Detect which cell encompasses the target text, then output its (X, Y) center coordinate. 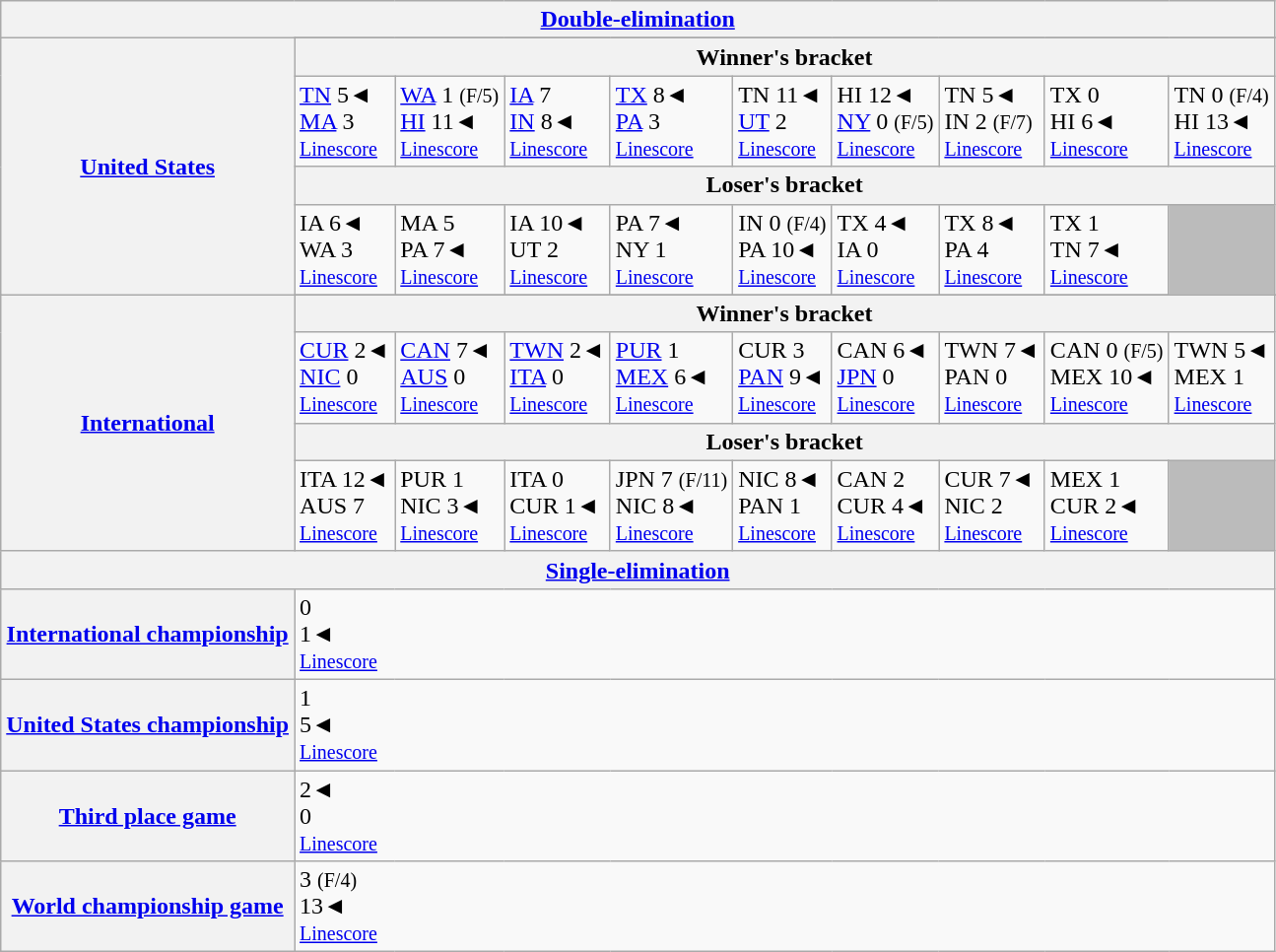
ITA 0 CUR 1◄Linescore (558, 506)
Double-elimination (638, 20)
CAN 0 (F/5) MEX 10◄Linescore (1107, 377)
United States championship (148, 724)
MEX 1 CUR 2◄Linescore (1107, 506)
PUR 1 MEX 6◄Linescore (671, 377)
0 1◄Linescore (784, 634)
3 (F/4) 13◄Linescore (784, 907)
TX 8◄ PA 4Linescore (991, 249)
TWN 7◄ PAN 0Linescore (991, 377)
TX 4◄ IA 0Linescore (885, 249)
ITA 12◄ AUS 7Linescore (345, 506)
IA 7 IN 8◄Linescore (558, 121)
World championship game (148, 907)
IA 10◄ UT 2Linescore (558, 249)
CUR 2◄ NIC 0Linescore (345, 377)
HI 12◄ NY 0 (F/5)Linescore (885, 121)
Third place game (148, 816)
CUR 3 PAN 9◄Linescore (782, 377)
PA 7◄ NY 1Linescore (671, 249)
CUR 7◄ NIC 2Linescore (991, 506)
CAN 2 CUR 4◄Linescore (885, 506)
2◄ 0Linescore (784, 816)
TX 0 HI 6◄Linescore (1107, 121)
TN 5◄ MA 3Linescore (345, 121)
IN 0 (F/4) PA 10◄Linescore (782, 249)
CAN 6◄ JPN 0Linescore (885, 377)
TWN 5◄ MEX 1Linescore (1222, 377)
MA 5 PA 7◄Linescore (449, 249)
TN 0 (F/4) HI 13◄Linescore (1222, 121)
International championship (148, 634)
CAN 7◄ AUS 0Linescore (449, 377)
TWN 2◄ ITA 0Linescore (558, 377)
TX 1 TN 7◄Linescore (1107, 249)
PUR 1 NIC 3◄Linescore (449, 506)
IA 6◄ WA 3Linescore (345, 249)
United States (148, 167)
Single-elimination (638, 570)
1 5◄Linescore (784, 724)
TX 8◄ PA 3Linescore (671, 121)
NIC 8◄ PAN 1Linescore (782, 506)
JPN 7 (F/11) NIC 8◄Linescore (671, 506)
TN 11◄ UT 2Linescore (782, 121)
WA 1 (F/5) HI 11◄Linescore (449, 121)
International (148, 423)
TN 5◄ IN 2 (F/7)Linescore (991, 121)
